Return the (X, Y) coordinate for the center point of the cell that contains the specified text.  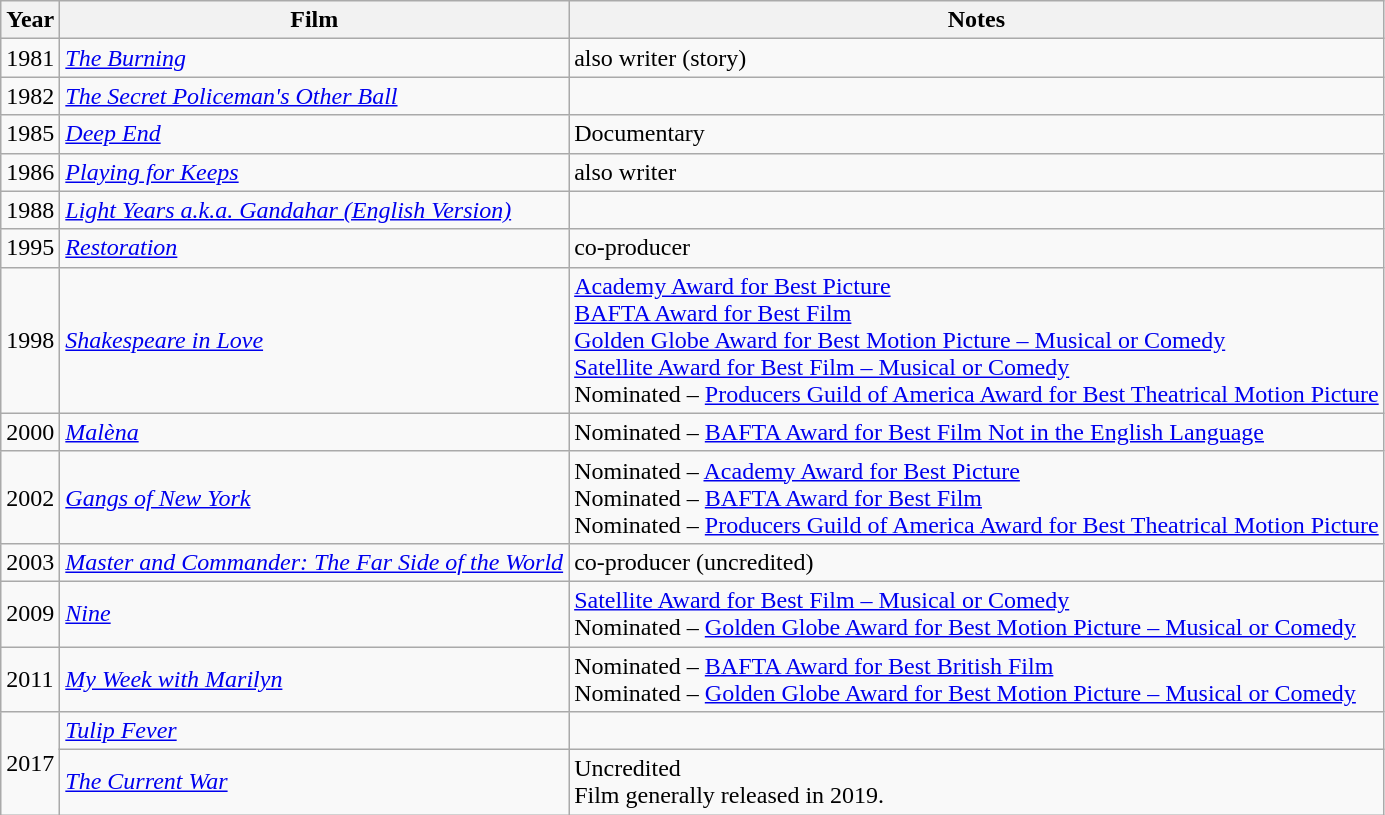
The Current War (314, 782)
Restoration (314, 248)
2009 (30, 614)
Uncredited Film generally released in 2019. (977, 782)
2011 (30, 678)
Satellite Award for Best Film – Musical or Comedy Nominated – Golden Globe Award for Best Motion Picture – Musical or Comedy (977, 614)
also writer (977, 172)
1986 (30, 172)
Master and Commander: The Far Side of the World (314, 562)
1988 (30, 210)
Tulip Fever (314, 731)
Documentary (977, 134)
1998 (30, 340)
1982 (30, 96)
Film (314, 20)
1995 (30, 248)
The Secret Policeman's Other Ball (314, 96)
Playing for Keeps (314, 172)
Nominated – BAFTA Award for Best British Film Nominated – Golden Globe Award for Best Motion Picture – Musical or Comedy (977, 678)
co-producer (uncredited) (977, 562)
1985 (30, 134)
Deep End (314, 134)
Gangs of New York (314, 497)
Shakespeare in Love (314, 340)
Nominated – BAFTA Award for Best Film Not in the English Language (977, 432)
Notes (977, 20)
co-producer (977, 248)
1981 (30, 58)
2003 (30, 562)
also writer (story) (977, 58)
Year (30, 20)
2017 (30, 764)
2002 (30, 497)
My Week with Marilyn (314, 678)
Nine (314, 614)
2000 (30, 432)
Light Years a.k.a. Gandahar (English Version) (314, 210)
Malèna (314, 432)
The Burning (314, 58)
